Find where the given text appears and provide that cell's center as [X, Y] coordinate. 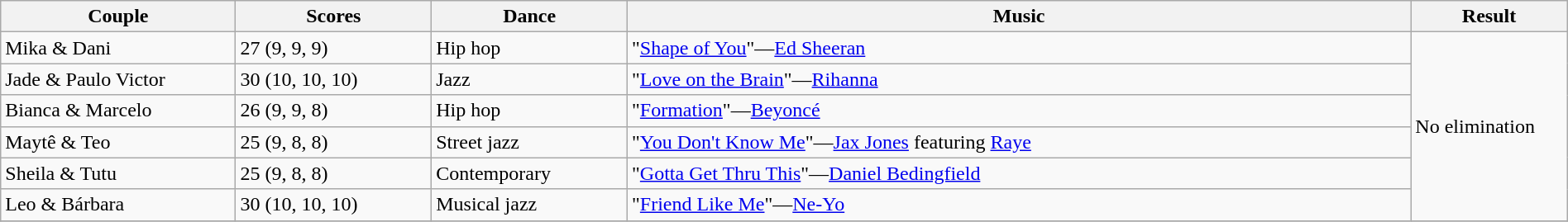
Music [1019, 17]
Maytê & Teo [118, 142]
"Love on the Brain"—Rihanna [1019, 79]
"Gotta Get Thru This"—Daniel Bedingfield [1019, 173]
Sheila & Tutu [118, 173]
"Friend Like Me"—Ne-Yo [1019, 205]
Musical jazz [529, 205]
Result [1489, 17]
26 (9, 9, 8) [334, 111]
Scores [334, 17]
Jade & Paulo Victor [118, 79]
"You Don't Know Me"—Jax Jones featuring Raye [1019, 142]
Couple [118, 17]
Bianca & Marcelo [118, 111]
Contemporary [529, 173]
"Formation"—Beyoncé [1019, 111]
"Shape of You"—Ed Sheeran [1019, 48]
Leo & Bárbara [118, 205]
Mika & Dani [118, 48]
Jazz [529, 79]
Street jazz [529, 142]
27 (9, 9, 9) [334, 48]
Dance [529, 17]
No elimination [1489, 126]
